For the text-containing cell, return its midpoint in (X, Y) coordinate format. 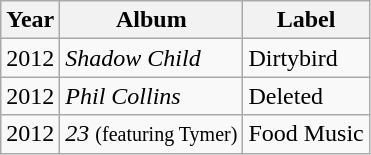
Label (306, 20)
23 (featuring Tymer) (152, 134)
Shadow Child (152, 58)
Deleted (306, 96)
Dirtybird (306, 58)
Album (152, 20)
Phil Collins (152, 96)
Food Music (306, 134)
Year (30, 20)
